Scan for the cell matching the given text and deliver its (x, y) coordinate at center. 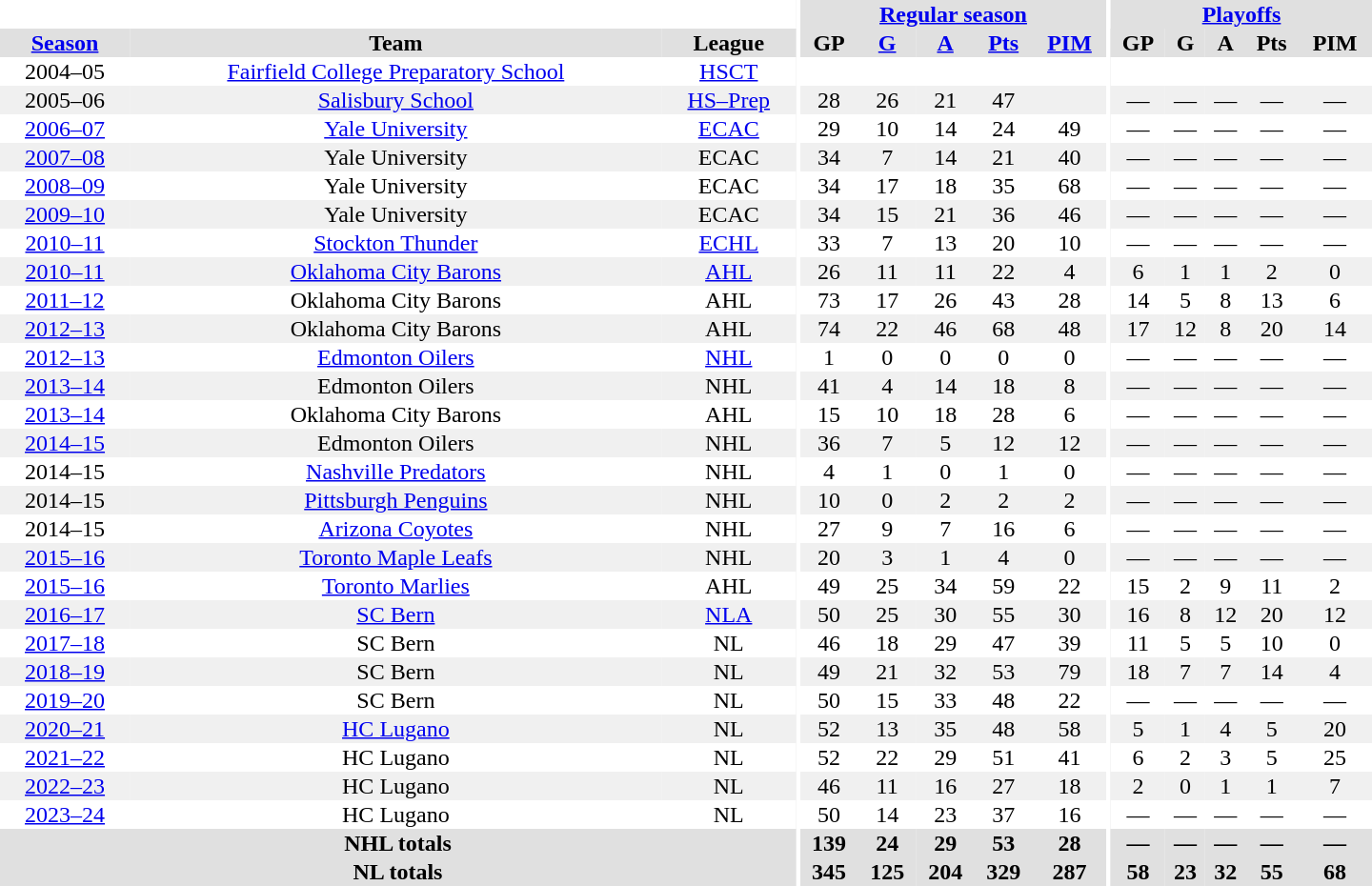
2011–12 (65, 300)
74 (829, 329)
2007–08 (65, 157)
Playoffs (1241, 14)
2023–24 (65, 815)
Fairfield College Preparatory School (395, 71)
Arizona Coyotes (395, 529)
2008–09 (65, 186)
2021–22 (65, 757)
HSCT (729, 71)
79 (1070, 672)
125 (888, 872)
329 (1004, 872)
2017–18 (65, 643)
NHL totals (398, 843)
2020–21 (65, 729)
37 (1004, 815)
Toronto Marlies (395, 586)
Season (65, 43)
43 (1004, 300)
Nashville Predators (395, 472)
Stockton Thunder (395, 243)
2022–23 (65, 786)
2018–19 (65, 672)
Toronto Maple Leafs (395, 557)
2004–05 (65, 71)
2019–20 (65, 700)
139 (829, 843)
287 (1070, 872)
HS–Prep (729, 100)
59 (1004, 586)
2016–17 (65, 614)
345 (829, 872)
51 (1004, 757)
Team (395, 43)
League (729, 43)
73 (829, 300)
2005–06 (65, 100)
39 (1070, 643)
ECHL (729, 243)
204 (945, 872)
Salisbury School (395, 100)
Regular season (954, 14)
Pittsburgh Penguins (395, 500)
2009–10 (65, 214)
40 (1070, 157)
NL totals (398, 872)
2006–07 (65, 129)
NLA (729, 614)
